Identify which cell holds the provided text, then report its [X, Y] central coordinate. 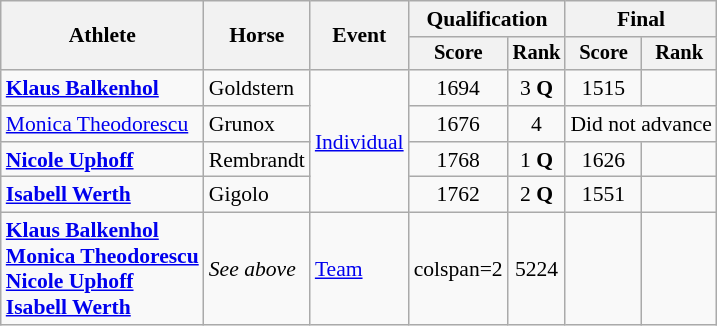
1626 [603, 160]
Team [360, 269]
Rembrandt [257, 160]
Individual [360, 141]
4 [537, 124]
Isabell Werth [102, 195]
Event [360, 36]
colspan=2 [458, 269]
1676 [458, 124]
1768 [458, 160]
Grunox [257, 124]
Goldstern [257, 88]
Klaus BalkenholMonica TheodorescuNicole UphoffIsabell Werth [102, 269]
Did not advance [641, 124]
Final [641, 19]
5224 [537, 269]
1 Q [537, 160]
Horse [257, 36]
Klaus Balkenhol [102, 88]
2 Q [537, 195]
1515 [603, 88]
1694 [458, 88]
Athlete [102, 36]
See above [257, 269]
1762 [458, 195]
Gigolo [257, 195]
Monica Theodorescu [102, 124]
3 Q [537, 88]
Qualification [488, 19]
1551 [603, 195]
Nicole Uphoff [102, 160]
